Output the [x, y] coordinate of the center of the cell containing the given text.  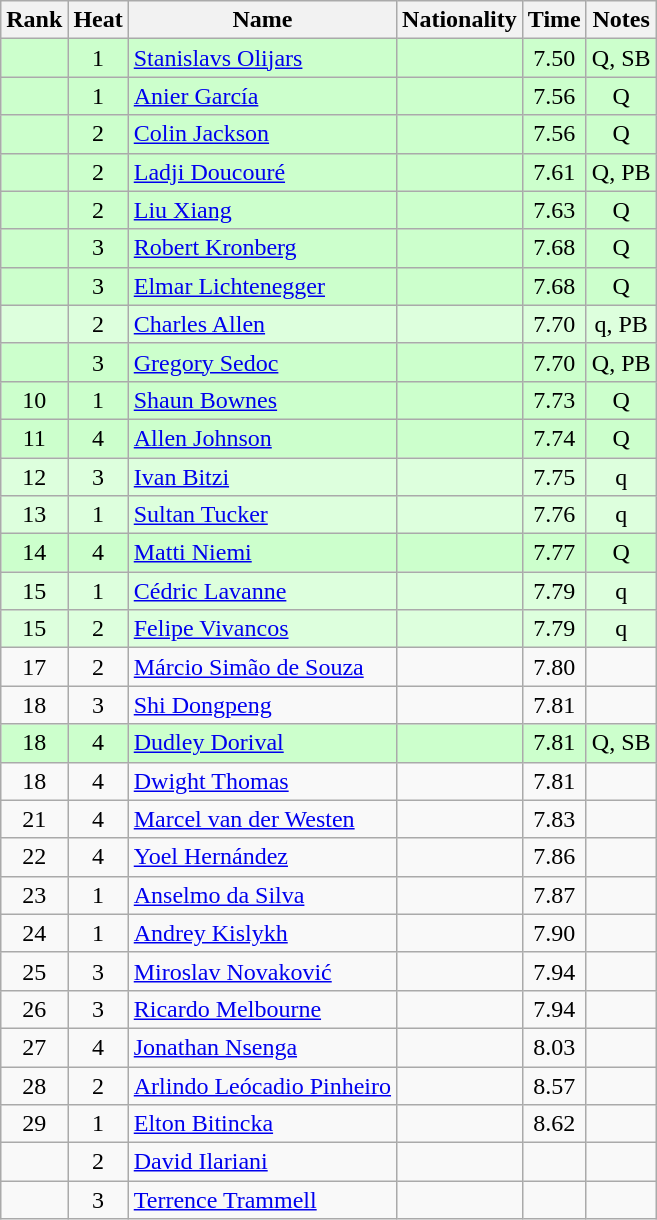
Shaun Bownes [262, 400]
25 [34, 971]
7.83 [554, 819]
23 [34, 895]
Dudley Dorival [262, 743]
26 [34, 1009]
7.61 [554, 172]
Elmar Lichtenegger [262, 286]
Sultan Tucker [262, 515]
17 [34, 667]
8.03 [554, 1047]
Ricardo Melbourne [262, 1009]
Cédric Lavanne [262, 591]
7.80 [554, 667]
Arlindo Leócadio Pinheiro [262, 1085]
21 [34, 819]
Gregory Sedoc [262, 362]
Elton Bitincka [262, 1124]
8.62 [554, 1124]
7.87 [554, 895]
12 [34, 477]
Anier García [262, 96]
Yoel Hernández [262, 857]
Andrey Kislykh [262, 933]
Marcel van der Westen [262, 819]
David Ilariani [262, 1162]
7.75 [554, 477]
Nationality [460, 20]
13 [34, 515]
10 [34, 400]
Time [554, 20]
Miroslav Novaković [262, 971]
Dwight Thomas [262, 781]
8.57 [554, 1085]
14 [34, 553]
7.86 [554, 857]
11 [34, 438]
Ivan Bitzi [262, 477]
7.77 [554, 553]
7.74 [554, 438]
7.76 [554, 515]
Heat [98, 20]
Stanislavs Olijars [262, 58]
Allen Johnson [262, 438]
Colin Jackson [262, 134]
Felipe Vivancos [262, 629]
Ladji Doucouré [262, 172]
7.73 [554, 400]
7.50 [554, 58]
Terrence Trammell [262, 1200]
7.90 [554, 933]
27 [34, 1047]
Jonathan Nsenga [262, 1047]
Matti Niemi [262, 553]
24 [34, 933]
Robert Kronberg [262, 248]
28 [34, 1085]
Rank [34, 20]
Charles Allen [262, 324]
Liu Xiang [262, 210]
Anselmo da Silva [262, 895]
7.63 [554, 210]
q, PB [621, 324]
Shi Dongpeng [262, 705]
22 [34, 857]
Márcio Simão de Souza [262, 667]
Notes [621, 20]
29 [34, 1124]
Name [262, 20]
